Provide the [x, y] coordinate of the cell's center where the given text is located.  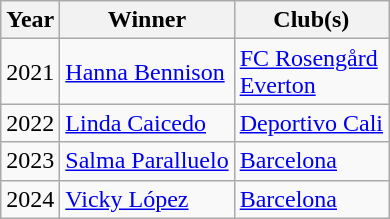
Hanna Bennison [147, 72]
Deportivo Cali [311, 123]
2023 [30, 161]
Winner [147, 20]
FC Rosengård Everton [311, 72]
2021 [30, 72]
2022 [30, 123]
2024 [30, 199]
Salma Paralluelo [147, 161]
Club(s) [311, 20]
Vicky López [147, 199]
Year [30, 20]
Linda Caicedo [147, 123]
